For the text-containing cell, return its midpoint in [X, Y] coordinate format. 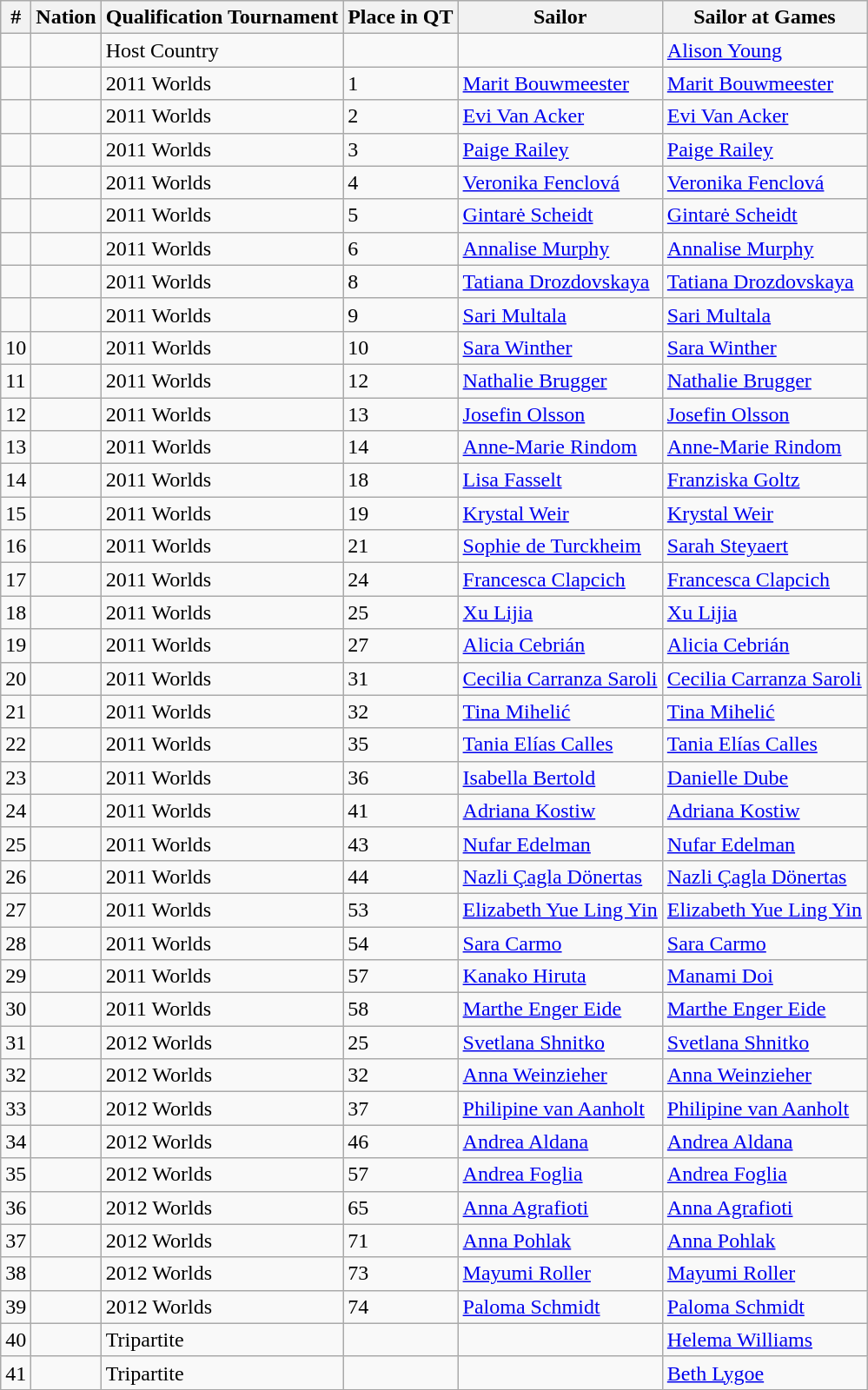
44 [401, 877]
Helema Williams [765, 1340]
1 [401, 83]
43 [401, 844]
11 [16, 381]
Sophie de Turckheim [560, 546]
Sarah Steyaert [765, 546]
5 [401, 215]
# [16, 17]
17 [16, 579]
9 [401, 314]
40 [16, 1340]
15 [16, 513]
58 [401, 1009]
Alison Young [765, 50]
Danielle Dube [765, 778]
23 [16, 778]
Qualification Tournament [222, 17]
46 [401, 1142]
Franziska Goltz [765, 480]
3 [401, 149]
20 [16, 678]
2 [401, 116]
65 [401, 1208]
73 [401, 1274]
38 [16, 1274]
33 [16, 1109]
Sailor [560, 17]
74 [401, 1307]
28 [16, 943]
53 [401, 910]
6 [401, 248]
Host Country [222, 50]
54 [401, 943]
Nation [66, 17]
8 [401, 281]
34 [16, 1142]
71 [401, 1241]
Beth Lygoe [765, 1373]
4 [401, 182]
26 [16, 877]
16 [16, 546]
22 [16, 745]
Isabella Bertold [560, 778]
Kanako Hiruta [560, 976]
29 [16, 976]
Sailor at Games [765, 17]
Lisa Fasselt [560, 480]
30 [16, 1009]
Manami Doi [765, 976]
39 [16, 1307]
Place in QT [401, 17]
